Find where the given text appears and provide that cell's center as (x, y) coordinate. 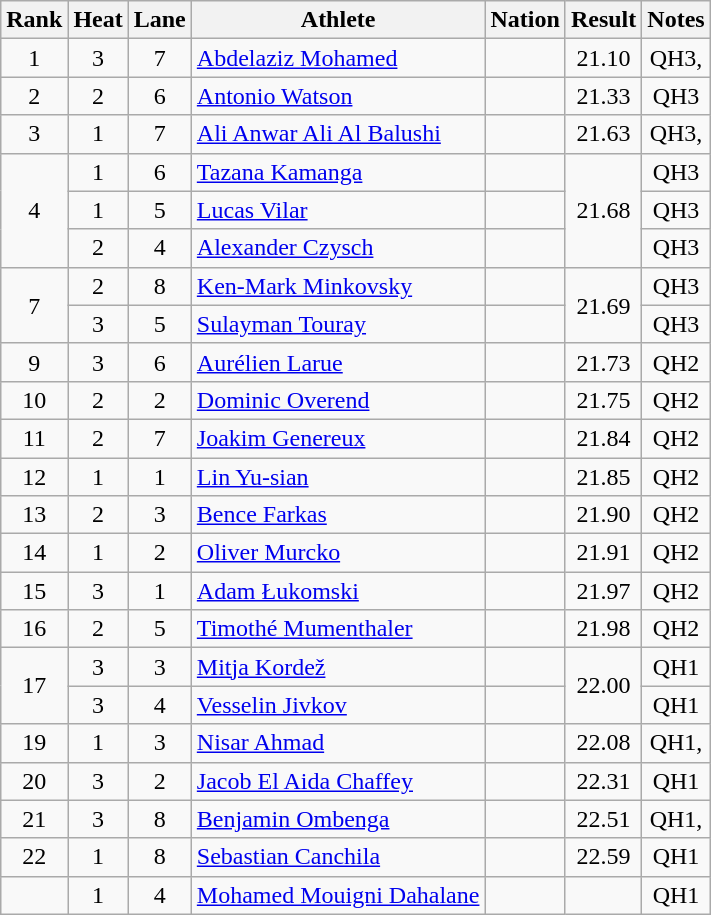
Abdelaziz Mohamed (338, 58)
Result (603, 20)
20 (34, 781)
Lin Yu-sian (338, 477)
13 (34, 515)
21.63 (603, 134)
10 (34, 400)
22.51 (603, 819)
Bence Farkas (338, 515)
21.98 (603, 629)
16 (34, 629)
Adam Łukomski (338, 591)
22.08 (603, 743)
Heat (98, 20)
21.69 (603, 305)
14 (34, 553)
21.90 (603, 515)
Dominic Overend (338, 400)
21 (34, 819)
21.85 (603, 477)
Vesselin Jivkov (338, 705)
21.84 (603, 438)
Ken-Mark Minkovsky (338, 286)
Oliver Murcko (338, 553)
Mohamed Mouigni Dahalane (338, 895)
Antonio Watson (338, 96)
Nation (525, 20)
Joakim Genereux (338, 438)
21.33 (603, 96)
Ali Anwar Ali Al Balushi (338, 134)
Jacob El Aida Chaffey (338, 781)
22 (34, 857)
11 (34, 438)
Athlete (338, 20)
19 (34, 743)
21.10 (603, 58)
21.75 (603, 400)
22.31 (603, 781)
Aurélien Larue (338, 362)
9 (34, 362)
Sulayman Touray (338, 324)
Notes (676, 20)
Mitja Kordež (338, 667)
Alexander Czysch (338, 248)
Timothé Mumenthaler (338, 629)
Lane (160, 20)
21.97 (603, 591)
21.68 (603, 210)
21.73 (603, 362)
Tazana Kamanga (338, 172)
Benjamin Ombenga (338, 819)
17 (34, 686)
Rank (34, 20)
Nisar Ahmad (338, 743)
15 (34, 591)
21.91 (603, 553)
Lucas Vilar (338, 210)
Sebastian Canchila (338, 857)
22.00 (603, 686)
12 (34, 477)
22.59 (603, 857)
